Find where the given text appears and provide that cell's center as [x, y] coordinate. 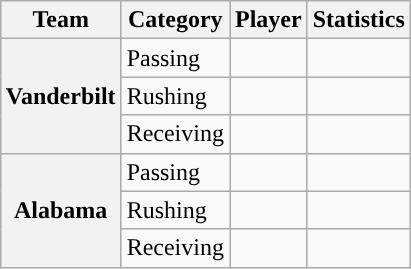
Player [269, 20]
Vanderbilt [60, 96]
Alabama [60, 210]
Statistics [358, 20]
Team [60, 20]
Category [175, 20]
